Pinpoint the cell where the given text exists, returning its [X, Y] midpoint coordinate. 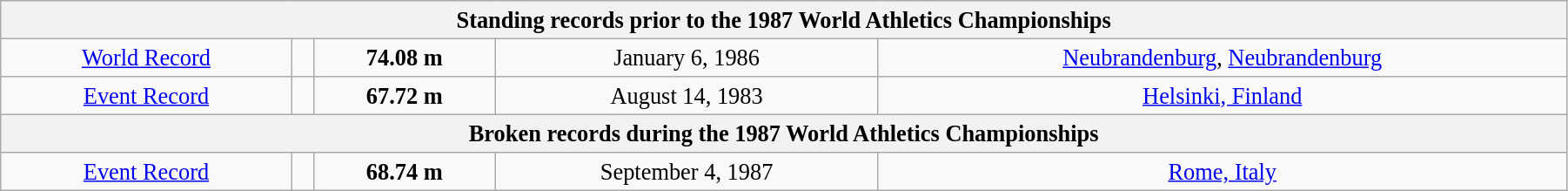
September 4, 1987 [687, 172]
January 6, 1986 [687, 58]
August 14, 1983 [687, 95]
Rome, Italy [1222, 172]
74.08 m [404, 58]
Helsinki, Finland [1222, 95]
68.74 m [404, 172]
67.72 m [404, 95]
World Record [146, 58]
Broken records during the 1987 World Athletics Championships [784, 133]
Standing records prior to the 1987 World Athletics Championships [784, 19]
Neubrandenburg, Neubrandenburg [1222, 58]
